Search for the cell housing the specified text and yield its (x, y) center coordinate. 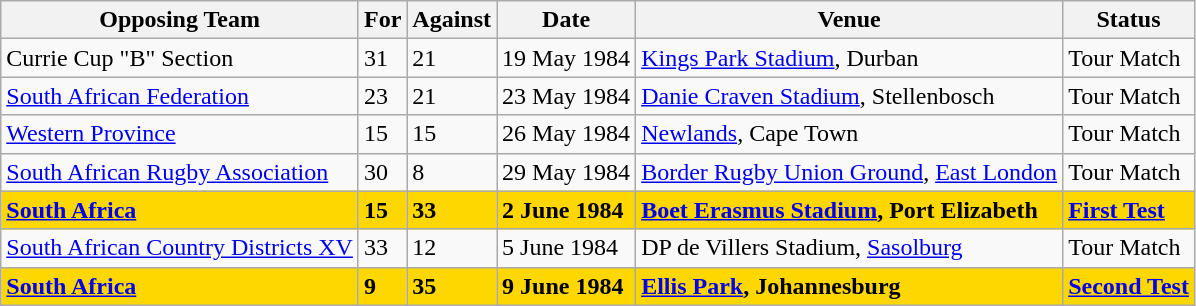
Venue (850, 20)
Danie Craven Stadium, Stellenbosch (850, 96)
Status (1129, 20)
12 (452, 248)
South African Rugby Association (180, 172)
Currie Cup "B" Section (180, 58)
35 (452, 286)
23 (382, 96)
Second Test (1129, 286)
5 June 1984 (566, 248)
For (382, 20)
26 May 1984 (566, 134)
23 May 1984 (566, 96)
Ellis Park, Johannesburg (850, 286)
9 (382, 286)
Boet Erasmus Stadium, Port Elizabeth (850, 210)
31 (382, 58)
South African Country Districts XV (180, 248)
9 June 1984 (566, 286)
DP de Villers Stadium, Sasolburg (850, 248)
29 May 1984 (566, 172)
First Test (1129, 210)
Against (452, 20)
Opposing Team (180, 20)
2 June 1984 (566, 210)
Western Province (180, 134)
8 (452, 172)
Kings Park Stadium, Durban (850, 58)
19 May 1984 (566, 58)
30 (382, 172)
Newlands, Cape Town (850, 134)
South African Federation (180, 96)
Border Rugby Union Ground, East London (850, 172)
Date (566, 20)
